Provide the (x, y) coordinate of the cell's center where the given text is located.  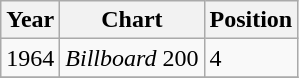
1964 (30, 58)
Year (30, 20)
Billboard 200 (132, 58)
4 (251, 58)
Position (251, 20)
Chart (132, 20)
